For the text-containing cell, return its midpoint in (x, y) coordinate format. 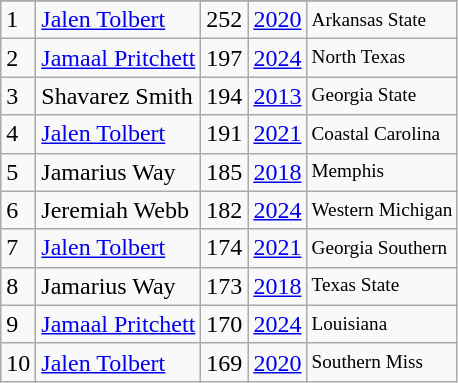
Shavarez Smith (118, 96)
Southern Miss (382, 362)
197 (224, 58)
Arkansas State (382, 20)
191 (224, 134)
174 (224, 248)
5 (18, 172)
Coastal Carolina (382, 134)
9 (18, 324)
2013 (278, 96)
173 (224, 286)
North Texas (382, 58)
185 (224, 172)
6 (18, 210)
169 (224, 362)
2 (18, 58)
252 (224, 20)
Louisiana (382, 324)
194 (224, 96)
182 (224, 210)
170 (224, 324)
Memphis (382, 172)
Western Michigan (382, 210)
10 (18, 362)
Texas State (382, 286)
7 (18, 248)
Jeremiah Webb (118, 210)
Georgia State (382, 96)
1 (18, 20)
4 (18, 134)
8 (18, 286)
3 (18, 96)
Georgia Southern (382, 248)
